From the cell containing the given text, extract its center point as (X, Y) coordinate. 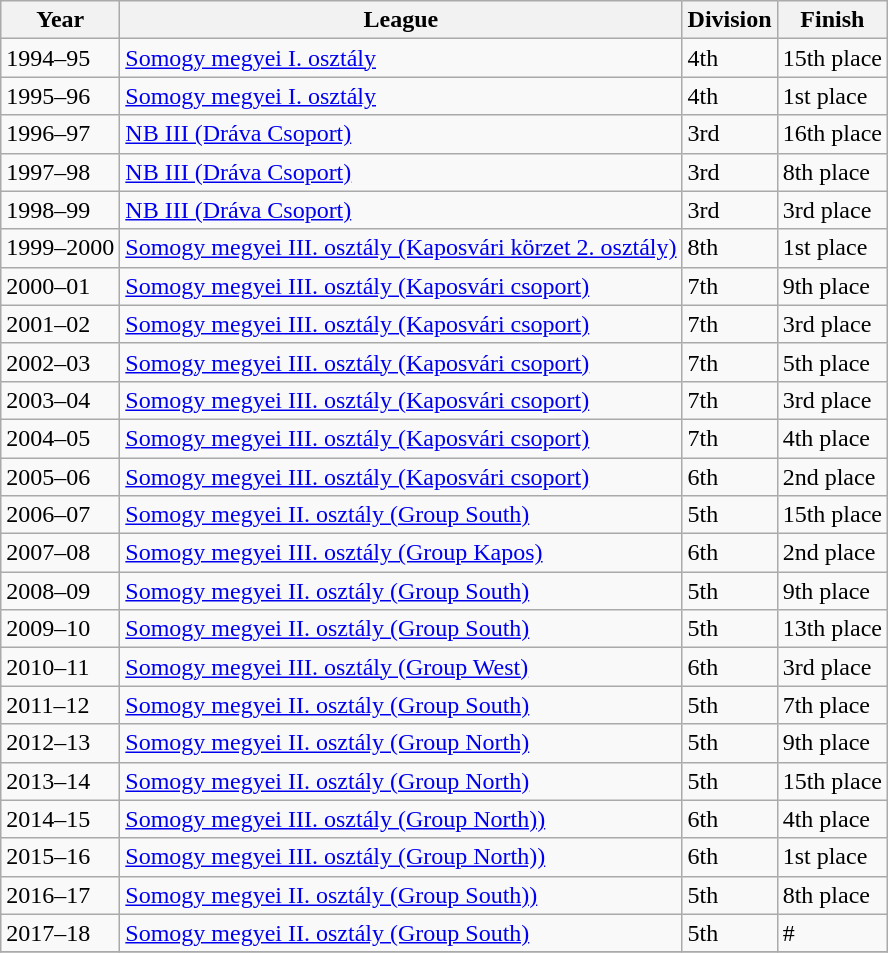
Division (730, 20)
1994–95 (60, 58)
13th place (832, 629)
8th (730, 248)
2008–09 (60, 591)
1999–2000 (60, 248)
2011–12 (60, 705)
2017–18 (60, 933)
2004–05 (60, 438)
Year (60, 20)
2010–11 (60, 667)
7th place (832, 705)
2015–16 (60, 857)
2013–14 (60, 781)
5th place (832, 362)
2001–02 (60, 324)
Somogy megyei III. osztály (Kaposvári körzet 2. osztály) (401, 248)
2002–03 (60, 362)
Somogy megyei III. osztály (Group West) (401, 667)
2016–17 (60, 895)
2000–01 (60, 286)
Somogy megyei II. osztály (Group South)) (401, 895)
1997–98 (60, 172)
16th place (832, 134)
Somogy megyei III. osztály (Group Kapos) (401, 553)
League (401, 20)
2009–10 (60, 629)
1996–97 (60, 134)
2012–13 (60, 743)
2005–06 (60, 477)
# (832, 933)
2007–08 (60, 553)
2006–07 (60, 515)
Finish (832, 20)
1998–99 (60, 210)
2003–04 (60, 400)
2014–15 (60, 819)
1995–96 (60, 96)
